Output the (X, Y) coordinate of the center of the cell containing the given text.  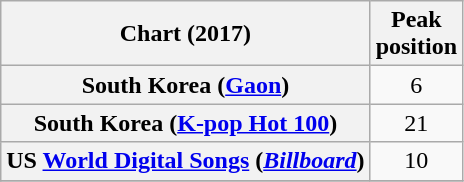
South Korea (Gaon) (186, 85)
10 (416, 161)
Chart (2017) (186, 34)
21 (416, 123)
US World Digital Songs (Billboard) (186, 161)
6 (416, 85)
Peakposition (416, 34)
South Korea (K-pop Hot 100) (186, 123)
